Identify which cell holds the provided text, then report its (X, Y) central coordinate. 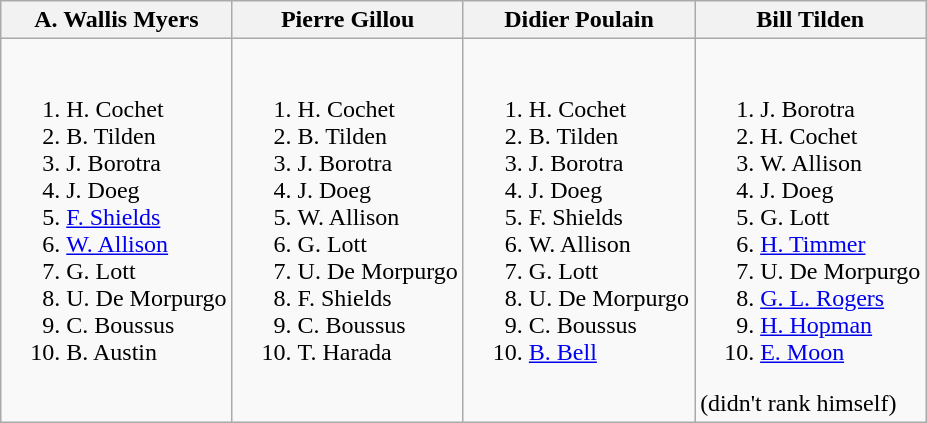
H. Cochet B. Tilden J. Borotra J. Doeg W. Allison G. Lott U. De Morpurgo F. Shields C. Boussus T. Harada (348, 230)
H. Cochet B. Tilden J. Borotra J. Doeg F. Shields W. Allison G. Lott U. De Morpurgo C. Boussus B. Austin (116, 230)
J. Borotra H. Cochet W. Allison J. Doeg G. Lott H. Timmer U. De Morpurgo G. L. Rogers H. Hopman E. Moon(didn't rank himself) (810, 230)
Pierre Gillou (348, 20)
H. Cochet B. Tilden J. Borotra J. Doeg F. Shields W. Allison G. Lott U. De Morpurgo C. Boussus B. Bell (578, 230)
Bill Tilden (810, 20)
A. Wallis Myers (116, 20)
Didier Poulain (578, 20)
